Return (x, y) of the center of cell containing provided text 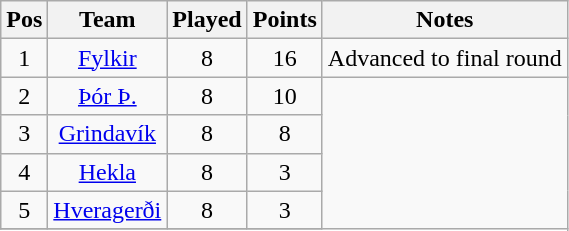
Notes (444, 20)
Pos (24, 20)
1 (24, 58)
Hveragerði (108, 210)
Played (207, 20)
4 (24, 172)
Hekla (108, 172)
Advanced to final round (444, 58)
Grindavík (108, 134)
2 (24, 96)
Team (108, 20)
16 (284, 58)
Þór Þ. (108, 96)
Points (284, 20)
Fylkir (108, 58)
5 (24, 210)
10 (284, 96)
